Capture the cell that displays the provided text and extract its (x, y) central coordinate. 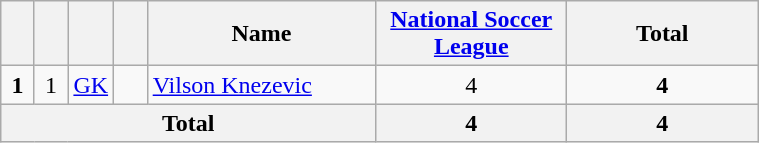
GK (91, 85)
Name (262, 34)
National Soccer League (472, 34)
Vilson Knezevic (262, 85)
